Find where the given text appears and provide that cell's center as (X, Y) coordinate. 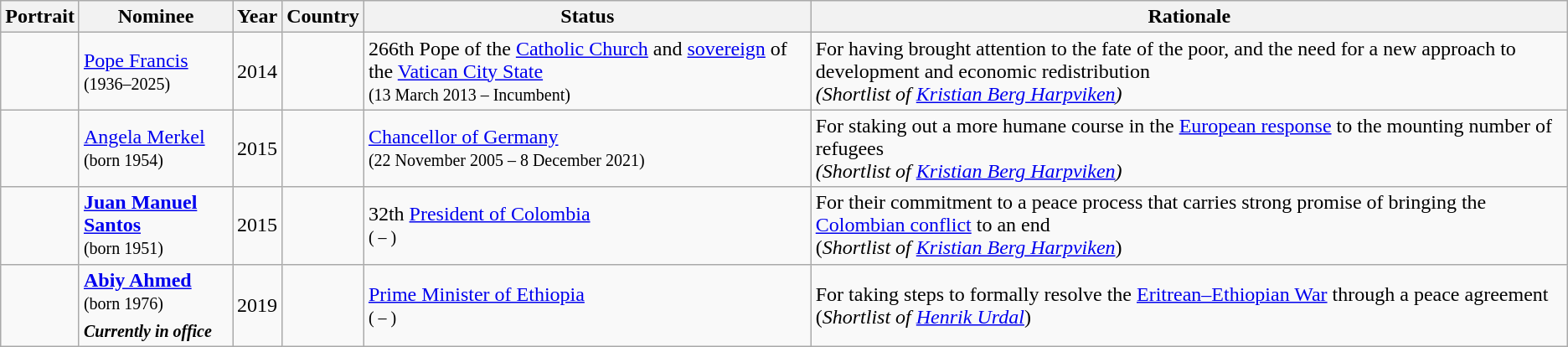
Status (587, 17)
Abiy Ahmed(born 1976)Currently in office (156, 305)
Country (323, 17)
2014 (258, 71)
Rationale (1189, 17)
2019 (258, 305)
Juan Manuel Santos(born 1951) (156, 225)
For taking steps to formally resolve the Eritrean–Ethiopian War through a peace agreement(Shortlist of Henrik Urdal) (1189, 305)
266th Pope of the Catholic Church and sovereign of the Vatican City State(13 March 2013 – Incumbent) (587, 71)
Nominee (156, 17)
32th President of Colombia( – ) (587, 225)
For staking out a more humane course in the European response to the mounting number of refugees(Shortlist of Kristian Berg Harpviken) (1189, 148)
Prime Minister of Ethiopia( – ) (587, 305)
Chancellor of Germany(22 November 2005 – 8 December 2021) (587, 148)
Pope Francis(1936–2025) (156, 71)
Year (258, 17)
Angela Merkel(born 1954) (156, 148)
Portrait (40, 17)
